Scan for the cell matching the given text and deliver its (X, Y) coordinate at center. 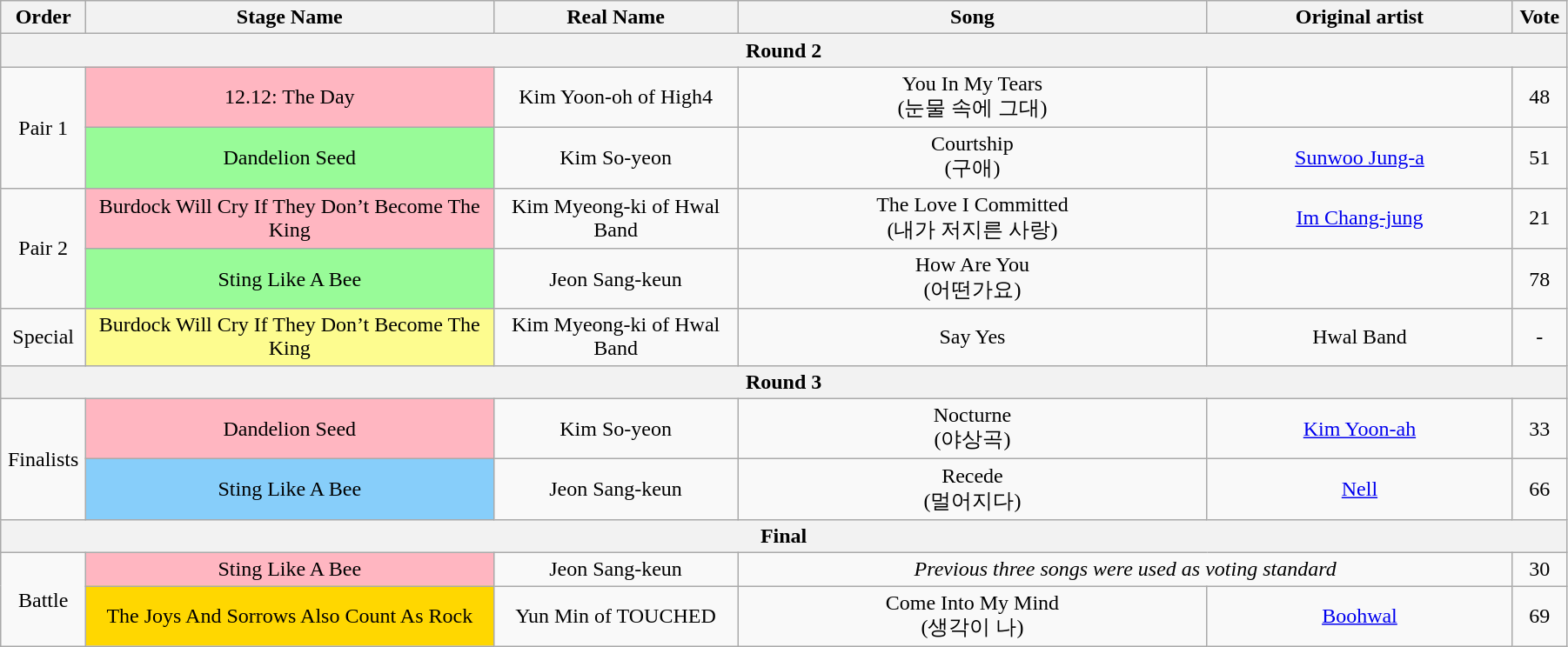
66 (1539, 490)
Final (784, 536)
The Joys And Sorrows Also Count As Rock (290, 617)
12.12: The Day (290, 97)
Boohwal (1359, 617)
Kim Yoon-ah (1359, 429)
Pair 1 (44, 127)
30 (1539, 569)
21 (1539, 218)
48 (1539, 97)
The Love I Committed(내가 저지른 사랑) (973, 218)
Order (44, 17)
Sunwoo Jung-a (1359, 157)
Say Yes (973, 337)
Real Name (616, 17)
Finalists (44, 459)
Previous three songs were used as voting standard (1125, 569)
Yun Min of TOUCHED (616, 617)
Round 2 (784, 50)
Battle (44, 599)
Kim Yoon-oh of High4 (616, 97)
Come Into My Mind(생각이 나) (973, 617)
Hwal Band (1359, 337)
You In My Tears(눈물 속에 그대) (973, 97)
Original artist (1359, 17)
Recede(멀어지다) (973, 490)
Courtship(구애) (973, 157)
Nocturne(야상곡) (973, 429)
78 (1539, 279)
- (1539, 337)
Round 3 (784, 382)
69 (1539, 617)
Pair 2 (44, 249)
Stage Name (290, 17)
33 (1539, 429)
Special (44, 337)
Nell (1359, 490)
How Are You(어떤가요) (973, 279)
Vote (1539, 17)
Im Chang-jung (1359, 218)
Song (973, 17)
51 (1539, 157)
